From the cell containing the given text, extract its center point as (x, y) coordinate. 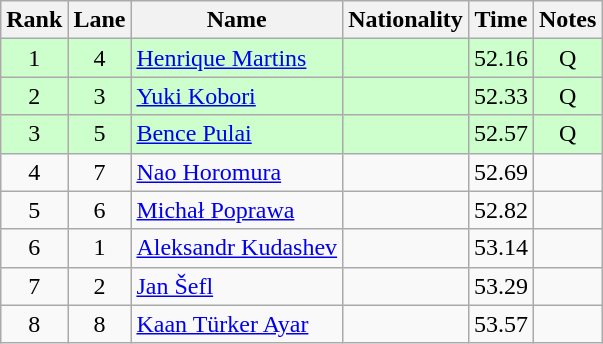
Name (237, 20)
Nationality (406, 20)
52.82 (500, 210)
52.69 (500, 172)
53.29 (500, 286)
53.57 (500, 324)
Lane (100, 20)
Bence Pulai (237, 134)
Aleksandr Kudashev (237, 248)
Yuki Kobori (237, 96)
Michał Poprawa (237, 210)
52.33 (500, 96)
Notes (567, 20)
Henrique Martins (237, 58)
53.14 (500, 248)
Nao Horomura (237, 172)
Rank (34, 20)
Jan Šefl (237, 286)
52.57 (500, 134)
Kaan Türker Ayar (237, 324)
52.16 (500, 58)
Time (500, 20)
